Pinpoint the cell where the given text exists, returning its (X, Y) midpoint coordinate. 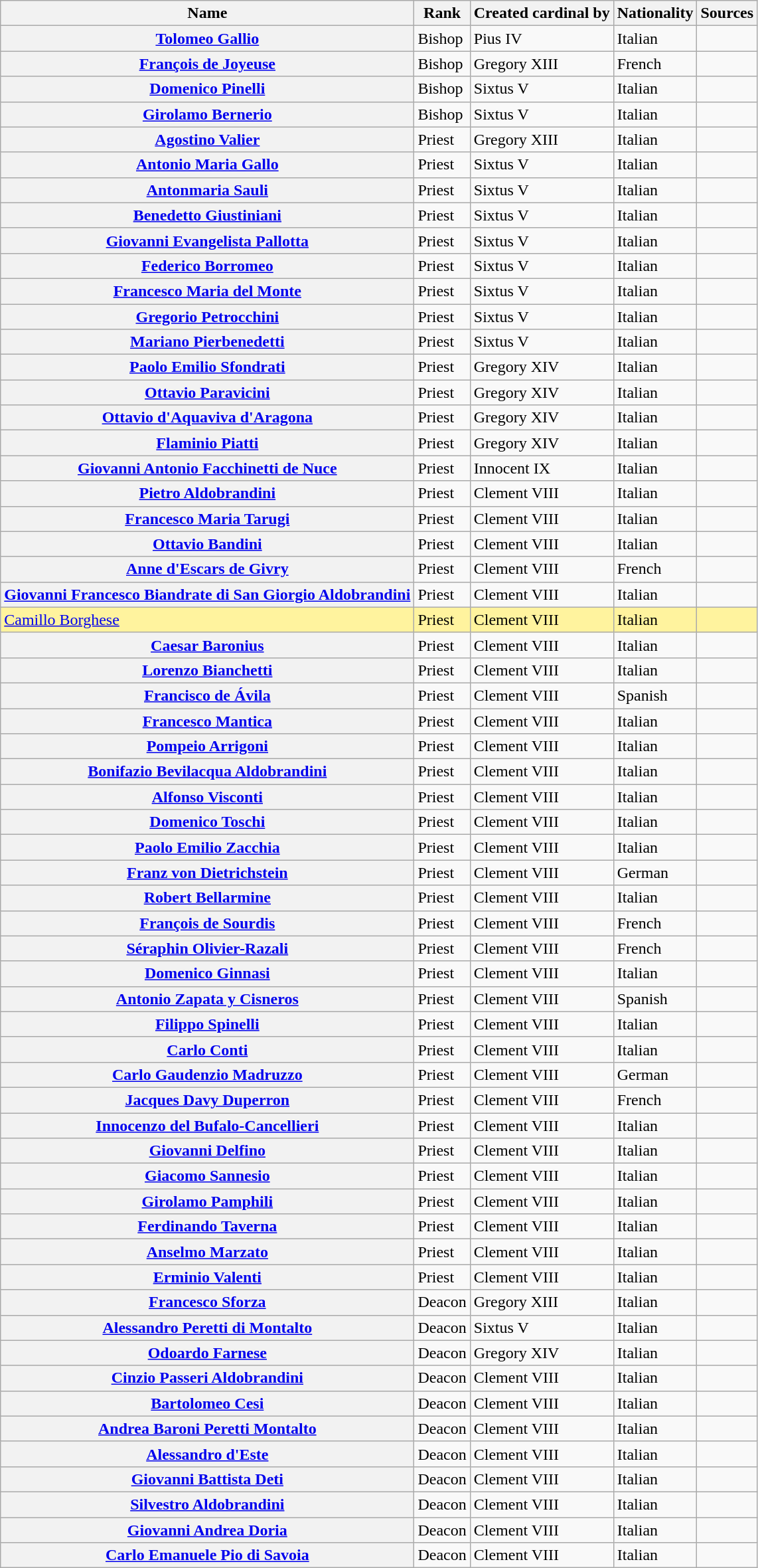
Flaminio Piatti (207, 443)
Giovanni Evangelista Pallotta (207, 240)
Girolamo Bernerio (207, 114)
Domenico Ginnasi (207, 974)
Anselmo Marzato (207, 1252)
Created cardinal by (542, 13)
Giovanni Francesco Biandrate di San Giorgio Aldobrandini (207, 594)
Tolomeo Gallio (207, 39)
Giovanni Delfino (207, 1151)
Antonmaria Sauli (207, 190)
Federico Borromeo (207, 266)
Mariano Pierbenedetti (207, 342)
François de Joyeuse (207, 64)
Domenico Toschi (207, 822)
Sources (727, 13)
Giovanni Antonio Facchinetti de Nuce (207, 468)
Giacomo Sannesio (207, 1176)
Francesco Sforza (207, 1302)
Andrea Baroni Peretti Montalto (207, 1429)
Cinzio Passeri Aldobrandini (207, 1378)
Bonifazio Bevilacqua Aldobrandini (207, 772)
Agostino Valier (207, 139)
Alessandro d'Este (207, 1454)
Giovanni Battista Deti (207, 1479)
Carlo Conti (207, 1049)
Erminio Valenti (207, 1277)
François de Sourdis (207, 923)
Lorenzo Bianchetti (207, 670)
Rank (442, 13)
Carlo Gaudenzio Madruzzo (207, 1075)
Francesco Maria Tarugi (207, 519)
Nationality (655, 13)
Pietro Aldobrandini (207, 493)
Silvestro Aldobrandini (207, 1504)
Francisco de Ávila (207, 695)
Carlo Emanuele Pio di Savoia (207, 1555)
Ottavio Paravicini (207, 392)
Filippo Spinelli (207, 1024)
Antonio Maria Gallo (207, 165)
Jacques Davy Duperron (207, 1100)
Domenico Pinelli (207, 89)
Camillo Borghese (207, 620)
Girolamo Pamphili (207, 1201)
Benedetto Giustiniani (207, 215)
Robert Bellarmine (207, 898)
Francesco Mantica (207, 721)
Name (207, 13)
Ottavio d'Aquaviva d'Aragona (207, 418)
Ottavio Bandini (207, 544)
Caesar Baronius (207, 645)
Giovanni Andrea Doria (207, 1529)
Bartolomeo Cesi (207, 1403)
Alessandro Peretti di Montalto (207, 1328)
Odoardo Farnese (207, 1353)
Francesco Maria del Monte (207, 291)
Alfonso Visconti (207, 797)
Antonio Zapata y Cisneros (207, 999)
Innocent IX (542, 468)
Pompeio Arrigoni (207, 746)
Anne d'Escars de Givry (207, 569)
Séraphin Olivier-Razali (207, 948)
Innocenzo del Bufalo-Cancellieri (207, 1126)
Paolo Emilio Zacchia (207, 847)
Gregorio Petrocchini (207, 317)
Franz von Dietrichstein (207, 873)
Pius IV (542, 39)
Paolo Emilio Sfondrati (207, 367)
Ferdinando Taverna (207, 1227)
